Extract the (x, y) coordinate from the center of the cell holding the provided text.  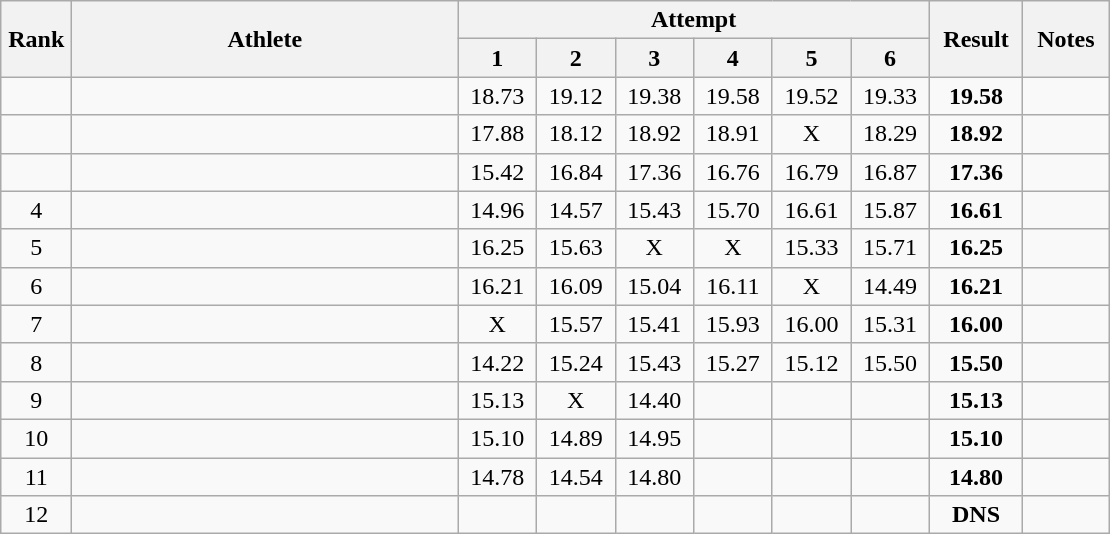
14.40 (654, 400)
11 (36, 477)
16.87 (890, 172)
7 (36, 324)
14.89 (576, 438)
18.12 (576, 134)
16.84 (576, 172)
14.54 (576, 477)
16.76 (734, 172)
19.12 (576, 96)
15.12 (812, 362)
15.93 (734, 324)
14.22 (498, 362)
DNS (976, 515)
15.57 (576, 324)
14.96 (498, 210)
16.11 (734, 286)
14.49 (890, 286)
15.04 (654, 286)
Notes (1066, 39)
15.70 (734, 210)
12 (36, 515)
17.88 (498, 134)
3 (654, 58)
15.41 (654, 324)
2 (576, 58)
19.52 (812, 96)
16.79 (812, 172)
15.63 (576, 248)
Attempt (694, 20)
15.24 (576, 362)
15.71 (890, 248)
18.29 (890, 134)
10 (36, 438)
15.33 (812, 248)
8 (36, 362)
19.38 (654, 96)
Rank (36, 39)
18.73 (498, 96)
9 (36, 400)
15.27 (734, 362)
19.33 (890, 96)
14.95 (654, 438)
18.91 (734, 134)
15.42 (498, 172)
15.87 (890, 210)
Athlete (265, 39)
Result (976, 39)
14.78 (498, 477)
16.09 (576, 286)
1 (498, 58)
14.57 (576, 210)
15.31 (890, 324)
